Determine the [x, y] coordinate at the center of the cell enclosing the given text.  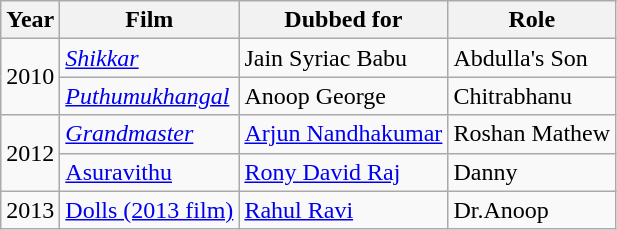
Jain Syriac Babu [344, 58]
Dubbed for [344, 20]
2012 [30, 153]
2013 [30, 210]
Dolls (2013 film) [150, 210]
Roshan Mathew [532, 134]
Year [30, 20]
Rony David Raj [344, 172]
Chitrabhanu [532, 96]
Dr.Anoop [532, 210]
2010 [30, 77]
Asuravithu [150, 172]
Shikkar [150, 58]
Rahul Ravi [344, 210]
Grandmaster [150, 134]
Film [150, 20]
Puthumukhangal [150, 96]
Role [532, 20]
Danny [532, 172]
Anoop George [344, 96]
Abdulla's Son [532, 58]
Arjun Nandhakumar [344, 134]
